Output the [x, y] coordinate of the center of the cell containing the given text.  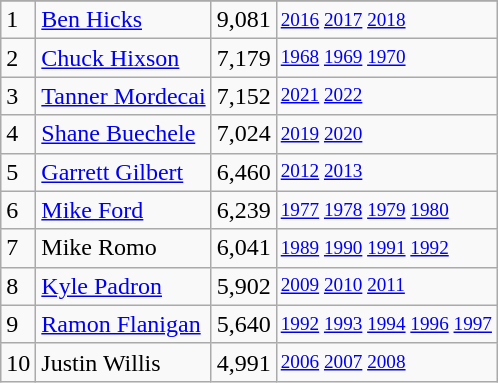
6,239 [244, 210]
1968 1969 1970 [386, 58]
6,041 [244, 248]
5,640 [244, 324]
Ben Hicks [124, 20]
2012 2013 [386, 172]
Garrett Gilbert [124, 172]
Kyle Padron [124, 286]
1977 1978 1979 1980 [386, 210]
Chuck Hixson [124, 58]
4 [18, 134]
Tanner Mordecai [124, 96]
6 [18, 210]
Mike Ford [124, 210]
1989 1990 1991 1992 [386, 248]
2016 2017 2018 [386, 20]
2006 2007 2008 [386, 362]
7 [18, 248]
2 [18, 58]
1 [18, 20]
4,991 [244, 362]
2021 2022 [386, 96]
10 [18, 362]
1992 1993 1994 1996 1997 [386, 324]
Shane Buechele [124, 134]
9,081 [244, 20]
6,460 [244, 172]
5 [18, 172]
3 [18, 96]
9 [18, 324]
8 [18, 286]
Justin Willis [124, 362]
7,152 [244, 96]
7,179 [244, 58]
2019 2020 [386, 134]
Ramon Flanigan [124, 324]
2009 2010 2011 [386, 286]
Mike Romo [124, 248]
7,024 [244, 134]
5,902 [244, 286]
